For the text-containing cell, return its midpoint in (x, y) coordinate format. 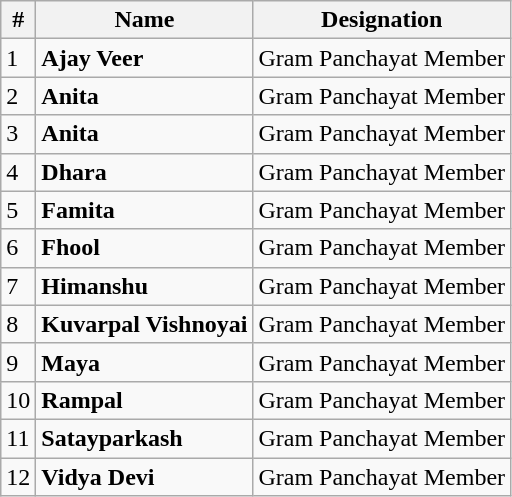
1 (18, 58)
Maya (144, 362)
Dhara (144, 172)
Famita (144, 210)
Kuvarpal Vishnoyai (144, 324)
7 (18, 286)
Ajay Veer (144, 58)
Rampal (144, 400)
Name (144, 20)
5 (18, 210)
11 (18, 438)
6 (18, 248)
# (18, 20)
3 (18, 134)
8 (18, 324)
Satayparkash (144, 438)
12 (18, 477)
Fhool (144, 248)
4 (18, 172)
Himanshu (144, 286)
Designation (382, 20)
2 (18, 96)
9 (18, 362)
Vidya Devi (144, 477)
10 (18, 400)
